Find where the given text appears and provide that cell's center as [x, y] coordinate. 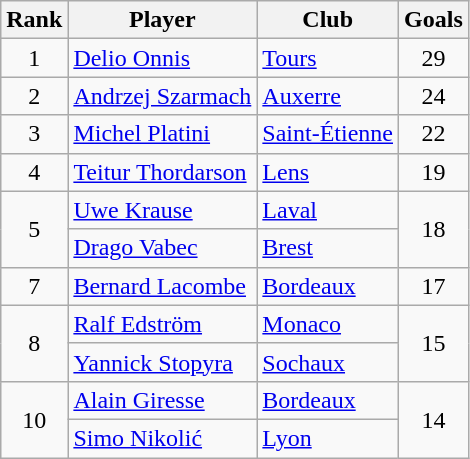
Yannick Stopyra [162, 362]
Rank [34, 20]
15 [434, 343]
Alain Giresse [162, 400]
Monaco [328, 324]
Brest [328, 248]
Delio Onnis [162, 58]
Saint-Étienne [328, 134]
Goals [434, 20]
Uwe Krause [162, 210]
8 [34, 343]
Michel Platini [162, 134]
Ralf Edström [162, 324]
18 [434, 229]
Sochaux [328, 362]
Lens [328, 172]
Simo Nikolić [162, 438]
Laval [328, 210]
Drago Vabec [162, 248]
Andrzej Szarmach [162, 96]
Player [162, 20]
5 [34, 229]
Tours [328, 58]
Club [328, 20]
7 [34, 286]
3 [34, 134]
1 [34, 58]
14 [434, 419]
10 [34, 419]
19 [434, 172]
Teitur Thordarson [162, 172]
29 [434, 58]
2 [34, 96]
Bernard Lacombe [162, 286]
Lyon [328, 438]
24 [434, 96]
4 [34, 172]
17 [434, 286]
Auxerre [328, 96]
22 [434, 134]
